Scan for the cell matching the given text and deliver its [X, Y] coordinate at center. 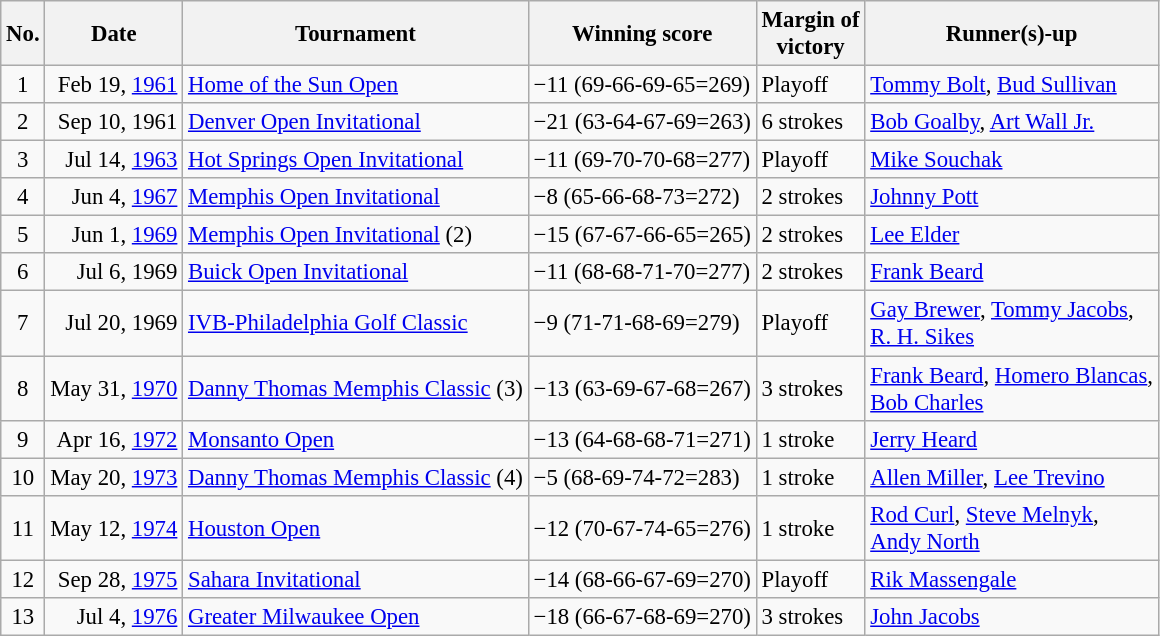
1 [23, 85]
May 20, 1973 [114, 477]
No. [23, 34]
10 [23, 477]
Johnny Pott [1012, 197]
Winning score [642, 34]
Mike Souchak [1012, 160]
Date [114, 34]
−11 (68-68-71-70=277) [642, 273]
−11 (69-66-69-65=269) [642, 85]
−9 (71-71-68-69=279) [642, 324]
Danny Thomas Memphis Classic (3) [356, 388]
May 31, 1970 [114, 388]
May 12, 1974 [114, 528]
John Jacobs [1012, 617]
4 [23, 197]
Danny Thomas Memphis Classic (4) [356, 477]
Home of the Sun Open [356, 85]
6 strokes [810, 122]
Jul 4, 1976 [114, 617]
Greater Milwaukee Open [356, 617]
Allen Miller, Lee Trevino [1012, 477]
Jerry Heard [1012, 439]
Denver Open Invitational [356, 122]
Gay Brewer, Tommy Jacobs, R. H. Sikes [1012, 324]
−13 (64-68-68-71=271) [642, 439]
−14 (68-66-67-69=270) [642, 579]
IVB-Philadelphia Golf Classic [356, 324]
−15 (67-67-66-65=265) [642, 235]
Jun 4, 1967 [114, 197]
Jul 14, 1963 [114, 160]
13 [23, 617]
Houston Open [356, 528]
Sahara Invitational [356, 579]
Tournament [356, 34]
−18 (66-67-68-69=270) [642, 617]
Tommy Bolt, Bud Sullivan [1012, 85]
7 [23, 324]
Memphis Open Invitational (2) [356, 235]
−21 (63-64-67-69=263) [642, 122]
11 [23, 528]
Margin ofvictory [810, 34]
Runner(s)-up [1012, 34]
Frank Beard, Homero Blancas, Bob Charles [1012, 388]
Lee Elder [1012, 235]
Rik Massengale [1012, 579]
12 [23, 579]
−13 (63-69-67-68=267) [642, 388]
Buick Open Invitational [356, 273]
6 [23, 273]
5 [23, 235]
8 [23, 388]
Hot Springs Open Invitational [356, 160]
Jun 1, 1969 [114, 235]
−12 (70-67-74-65=276) [642, 528]
Sep 10, 1961 [114, 122]
Rod Curl, Steve Melnyk, Andy North [1012, 528]
Frank Beard [1012, 273]
Memphis Open Invitational [356, 197]
−5 (68-69-74-72=283) [642, 477]
−11 (69-70-70-68=277) [642, 160]
9 [23, 439]
2 [23, 122]
−8 (65-66-68-73=272) [642, 197]
Apr 16, 1972 [114, 439]
Feb 19, 1961 [114, 85]
Jul 20, 1969 [114, 324]
Bob Goalby, Art Wall Jr. [1012, 122]
Monsanto Open [356, 439]
Sep 28, 1975 [114, 579]
Jul 6, 1969 [114, 273]
3 [23, 160]
